Find where the given text appears and provide that cell's center as [X, Y] coordinate. 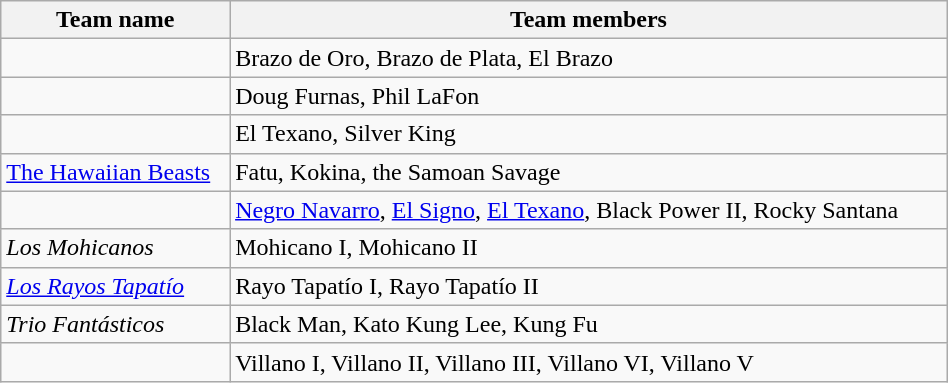
Negro Navarro, El Signo, El Texano, Black Power II, Rocky Santana [589, 210]
Los Mohicanos [116, 248]
The Hawaiian Beasts [116, 172]
Team members [589, 20]
Brazo de Oro, Brazo de Plata, El Brazo [589, 58]
Doug Furnas, Phil LaFon [589, 96]
Rayo Tapatío I, Rayo Tapatío II [589, 286]
Black Man, Kato Kung Lee, Kung Fu [589, 324]
Villano I, Villano II, Villano III, Villano VI, Villano V [589, 362]
Mohicano I, Mohicano II [589, 248]
Fatu, Kokina, the Samoan Savage [589, 172]
Trio Fantásticos [116, 324]
Los Rayos Tapatío [116, 286]
El Texano, Silver King [589, 134]
Team name [116, 20]
